Scan for the cell matching the given text and deliver its (x, y) coordinate at center. 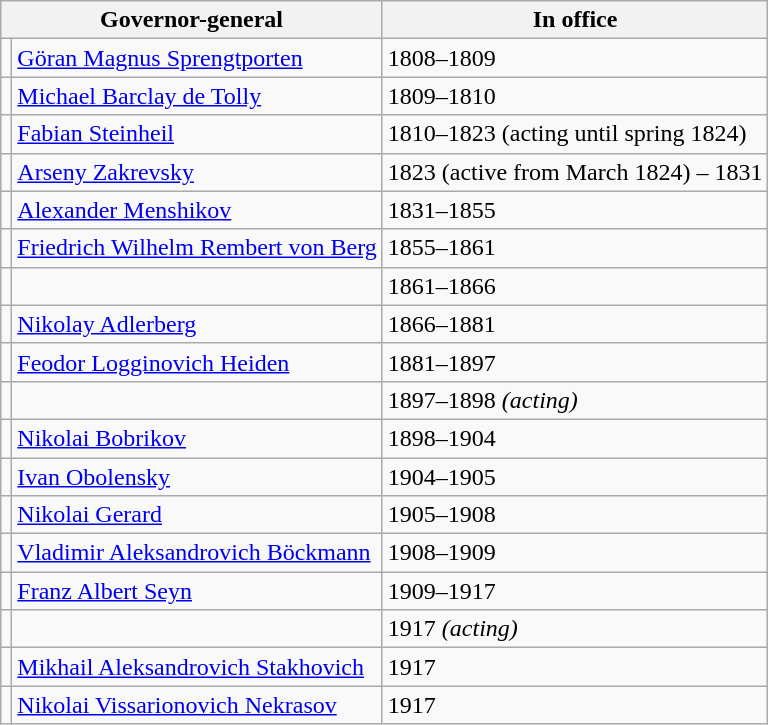
Göran Magnus Sprengtporten (197, 58)
1831–1855 (575, 210)
Franz Albert Seyn (197, 591)
1810–1823 (acting until spring 1824) (575, 134)
1855–1861 (575, 248)
1808–1809 (575, 58)
1866–1881 (575, 324)
1861–1866 (575, 286)
Nikolay Adlerberg (197, 324)
Vladimir Aleksandrovich Böckmann (197, 553)
1904–1905 (575, 477)
Nikolai Gerard (197, 515)
Friedrich Wilhelm Rembert von Berg (197, 248)
Arseny Zakrevsky (197, 172)
1917 (acting) (575, 629)
1898–1904 (575, 438)
Ivan Obolensky (197, 477)
Governor-general (192, 20)
Michael Barclay de Tolly (197, 96)
Mikhail Aleksandrovich Stakhovich (197, 667)
1908–1909 (575, 553)
1881–1897 (575, 362)
1809–1810 (575, 96)
Nikolai Vissarionovich Nekrasov (197, 705)
1823 (active from March 1824) – 1831 (575, 172)
Nikolai Bobrikov (197, 438)
In office (575, 20)
Fabian Steinheil (197, 134)
Feodor Logginovich Heiden (197, 362)
1909–1917 (575, 591)
Alexander Menshikov (197, 210)
1897–1898 (acting) (575, 400)
1905–1908 (575, 515)
